Pinpoint the cell where the given text exists, returning its [x, y] midpoint coordinate. 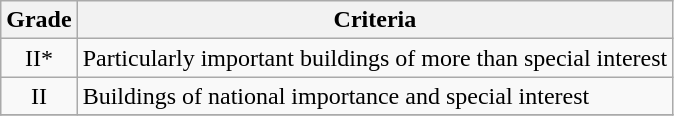
II* [39, 58]
Grade [39, 20]
Particularly important buildings of more than special interest [375, 58]
Criteria [375, 20]
II [39, 96]
Buildings of national importance and special interest [375, 96]
